Output the [X, Y] coordinate of the center of the cell containing the given text.  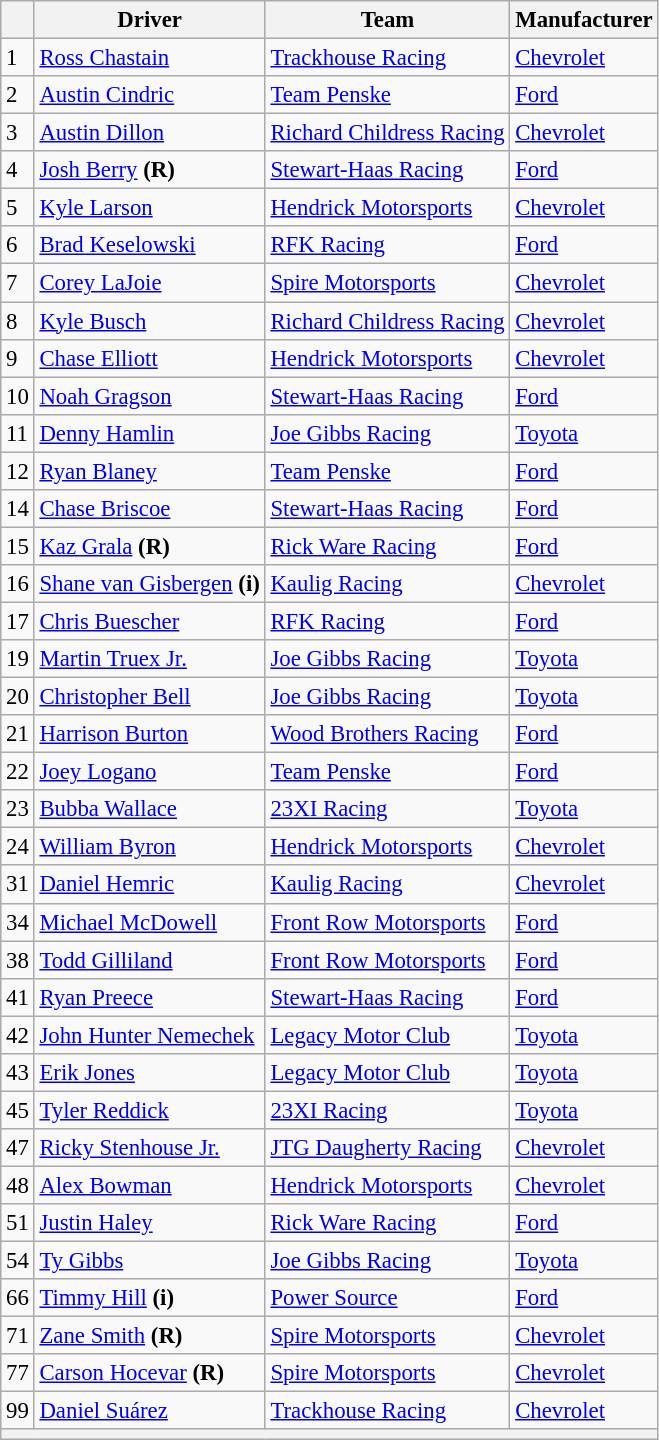
34 [18, 922]
24 [18, 847]
5 [18, 208]
48 [18, 1185]
Shane van Gisbergen (i) [150, 584]
15 [18, 546]
Kyle Larson [150, 208]
12 [18, 471]
Daniel Suárez [150, 1411]
16 [18, 584]
19 [18, 659]
Driver [150, 20]
42 [18, 1035]
41 [18, 997]
Denny Hamlin [150, 433]
71 [18, 1336]
20 [18, 697]
Chris Buescher [150, 621]
Noah Gragson [150, 396]
23 [18, 809]
6 [18, 245]
Austin Dillon [150, 133]
Manufacturer [584, 20]
38 [18, 960]
Corey LaJoie [150, 283]
Ty Gibbs [150, 1261]
JTG Daugherty Racing [388, 1148]
Chase Briscoe [150, 509]
William Byron [150, 847]
Bubba Wallace [150, 809]
Brad Keselowski [150, 245]
Team [388, 20]
John Hunter Nemechek [150, 1035]
4 [18, 170]
Kyle Busch [150, 321]
9 [18, 358]
Justin Haley [150, 1223]
Timmy Hill (i) [150, 1298]
Zane Smith (R) [150, 1336]
Harrison Burton [150, 734]
2 [18, 95]
11 [18, 433]
Erik Jones [150, 1073]
45 [18, 1110]
17 [18, 621]
Wood Brothers Racing [388, 734]
22 [18, 772]
10 [18, 396]
14 [18, 509]
3 [18, 133]
54 [18, 1261]
Michael McDowell [150, 922]
21 [18, 734]
43 [18, 1073]
Carson Hocevar (R) [150, 1373]
51 [18, 1223]
99 [18, 1411]
Ryan Preece [150, 997]
31 [18, 885]
Christopher Bell [150, 697]
8 [18, 321]
Ryan Blaney [150, 471]
Alex Bowman [150, 1185]
Martin Truex Jr. [150, 659]
Ross Chastain [150, 58]
7 [18, 283]
Power Source [388, 1298]
Kaz Grala (R) [150, 546]
Austin Cindric [150, 95]
Daniel Hemric [150, 885]
1 [18, 58]
Josh Berry (R) [150, 170]
Todd Gilliland [150, 960]
47 [18, 1148]
Tyler Reddick [150, 1110]
66 [18, 1298]
77 [18, 1373]
Ricky Stenhouse Jr. [150, 1148]
Joey Logano [150, 772]
Chase Elliott [150, 358]
